Return (X, Y) of the center of cell containing provided text 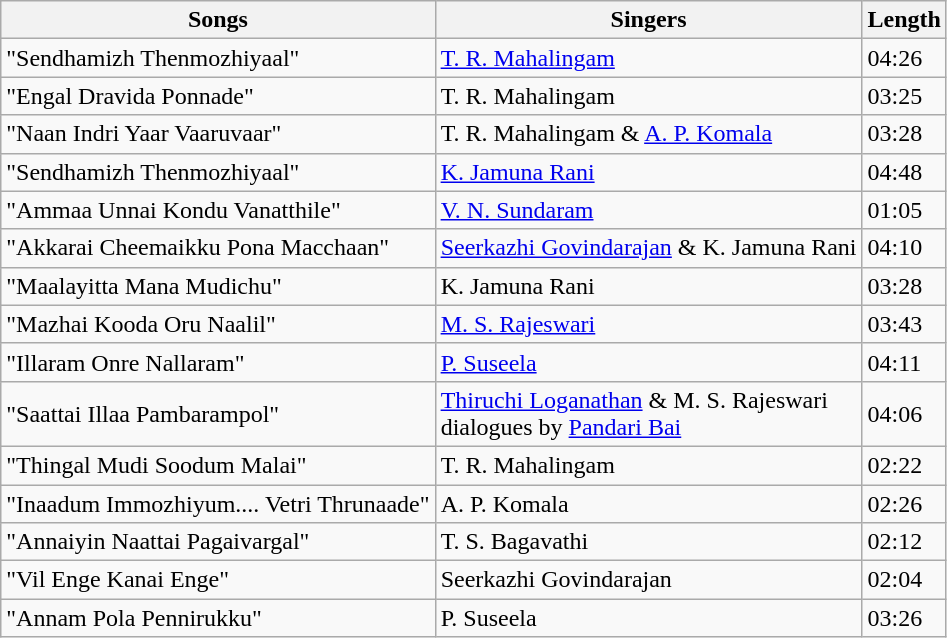
"Ammaa Unnai Kondu Vanatthile" (218, 210)
T. R. Mahalingam & A. P. Komala (648, 134)
Seerkazhi Govindarajan (648, 580)
Singers (648, 20)
T. S. Bagavathi (648, 542)
Seerkazhi Govindarajan & K. Jamuna Rani (648, 248)
02:12 (904, 542)
"Mazhai Kooda Oru Naalil" (218, 324)
04:26 (904, 58)
02:04 (904, 580)
"Naan Indri Yaar Vaaruvaar" (218, 134)
"Inaadum Immozhiyum.... Vetri Thrunaade" (218, 503)
M. S. Rajeswari (648, 324)
"Annaiyin Naattai Pagaivargal" (218, 542)
V. N. Sundaram (648, 210)
04:48 (904, 172)
04:10 (904, 248)
03:43 (904, 324)
A. P. Komala (648, 503)
Thiruchi Loganathan & M. S. Rajeswaridialogues by Pandari Bai (648, 414)
01:05 (904, 210)
03:25 (904, 96)
02:22 (904, 465)
"Saattai Illaa Pambarampol" (218, 414)
04:06 (904, 414)
"Engal Dravida Ponnade" (218, 96)
"Vil Enge Kanai Enge" (218, 580)
Length (904, 20)
04:11 (904, 362)
"Thingal Mudi Soodum Malai" (218, 465)
"Annam Pola Pennirukku" (218, 618)
03:26 (904, 618)
"Maalayitta Mana Mudichu" (218, 286)
Songs (218, 20)
"Akkarai Cheemaikku Pona Macchaan" (218, 248)
02:26 (904, 503)
"Illaram Onre Nallaram" (218, 362)
